Search for the cell housing the specified text and yield its [X, Y] center coordinate. 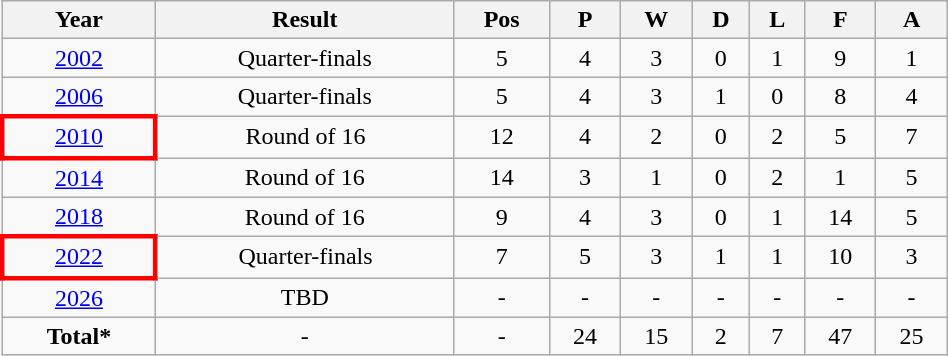
10 [840, 258]
F [840, 20]
L [778, 20]
A [912, 20]
2018 [78, 217]
Result [305, 20]
25 [912, 336]
2026 [78, 298]
W [656, 20]
2006 [78, 97]
TBD [305, 298]
Total* [78, 336]
D [721, 20]
2022 [78, 258]
Pos [502, 20]
Year [78, 20]
2002 [78, 58]
24 [584, 336]
47 [840, 336]
15 [656, 336]
8 [840, 97]
P [584, 20]
2010 [78, 136]
2014 [78, 178]
12 [502, 136]
